Return the (X, Y) coordinate for the center point of the cell that contains the specified text.  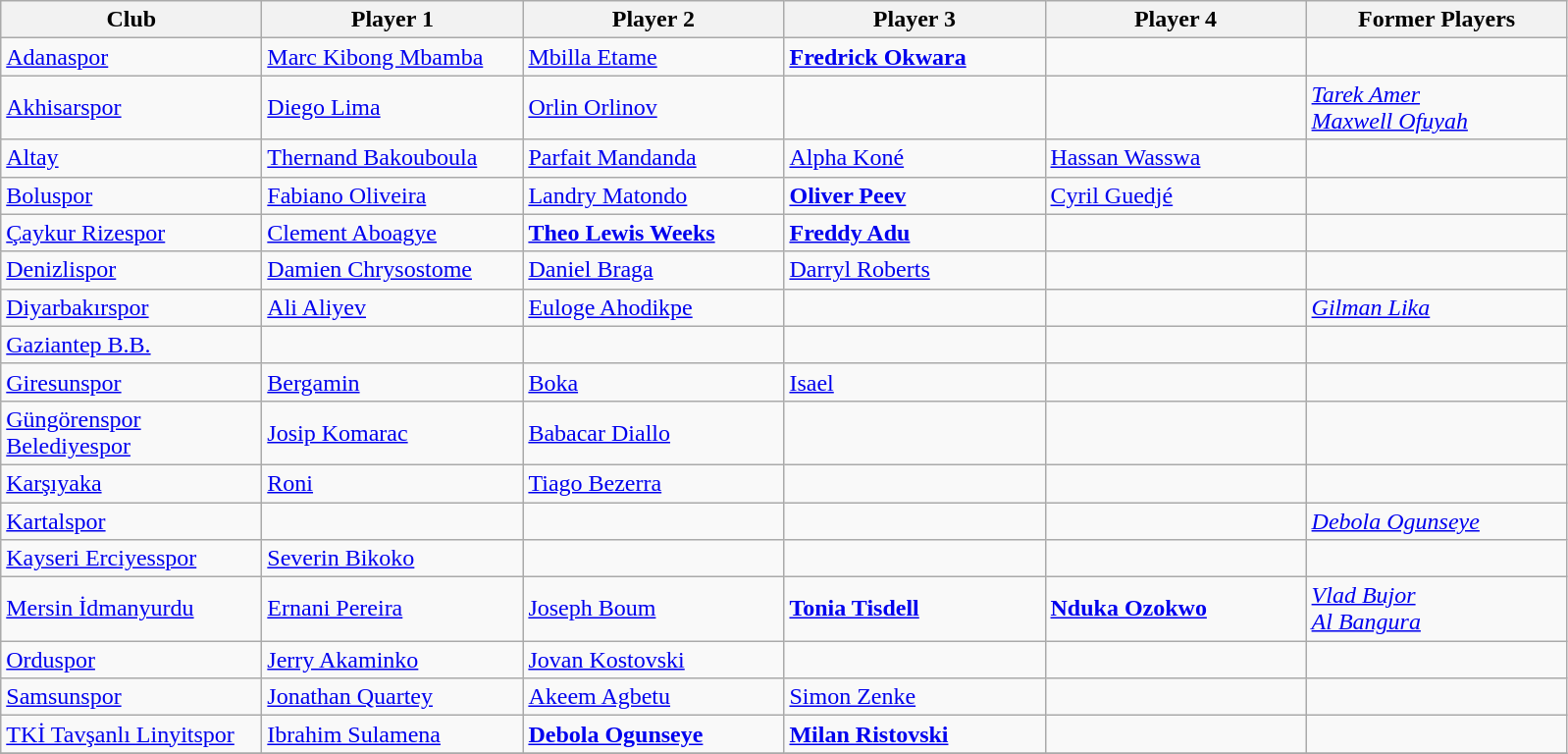
Roni (392, 483)
Akeem Agbetu (653, 697)
Freddy Adu (915, 233)
Gaziantep B.B. (131, 345)
Samsunspor (131, 697)
Joseph Boum (653, 609)
Boluspor (131, 195)
Orlin Orlinov (653, 108)
Altay (131, 158)
Cyril Guedjé (1176, 195)
Jonathan Quartey (392, 697)
Damien Chrysostome (392, 270)
Giresunspor (131, 382)
Vlad Bujor Al Bangura (1437, 609)
Çaykur Rizespor (131, 233)
Player 3 (915, 20)
Simon Zenke (915, 697)
Ali Aliyev (392, 307)
Kartalspor (131, 521)
Fabiano Oliveira (392, 195)
Nduka Ozokwo (1176, 609)
Clement Aboagye (392, 233)
Jerry Akaminko (392, 660)
Fredrick Okwara (915, 57)
Mbilla Etame (653, 57)
Theo Lewis Weeks (653, 233)
Player 2 (653, 20)
Gilman Lika (1437, 307)
Player 1 (392, 20)
Tonia Tisdell (915, 609)
Boka (653, 382)
Oliver Peev (915, 195)
Babacar Diallo (653, 432)
Darryl Roberts (915, 270)
Bergamin (392, 382)
Orduspor (131, 660)
Hassan Wasswa (1176, 158)
Tarek Amer Maxwell Ofuyah (1437, 108)
Mersin İdmanyurdu (131, 609)
Adanaspor (131, 57)
Thernand Bakouboula (392, 158)
Güngörenspor Belediyespor (131, 432)
Alpha Koné (915, 158)
Player 4 (1176, 20)
Ernani Pereira (392, 609)
Denizlispor (131, 270)
Severin Bikoko (392, 559)
Jovan Kostovski (653, 660)
Euloge Ahodikpe (653, 307)
Josip Komarac (392, 432)
Marc Kibong Mbamba (392, 57)
Club (131, 20)
Karşıyaka (131, 483)
Akhisarspor (131, 108)
Diyarbakırspor (131, 307)
Ibrahim Sulamena (392, 734)
Milan Ristovski (915, 734)
Parfait Mandanda (653, 158)
Kayseri Erciyesspor (131, 559)
Tiago Bezerra (653, 483)
TKİ Tavşanlı Linyitspor (131, 734)
Isael (915, 382)
Former Players (1437, 20)
Diego Lima (392, 108)
Daniel Braga (653, 270)
Landry Matondo (653, 195)
